Output the [x, y] coordinate of the center of the cell containing the given text.  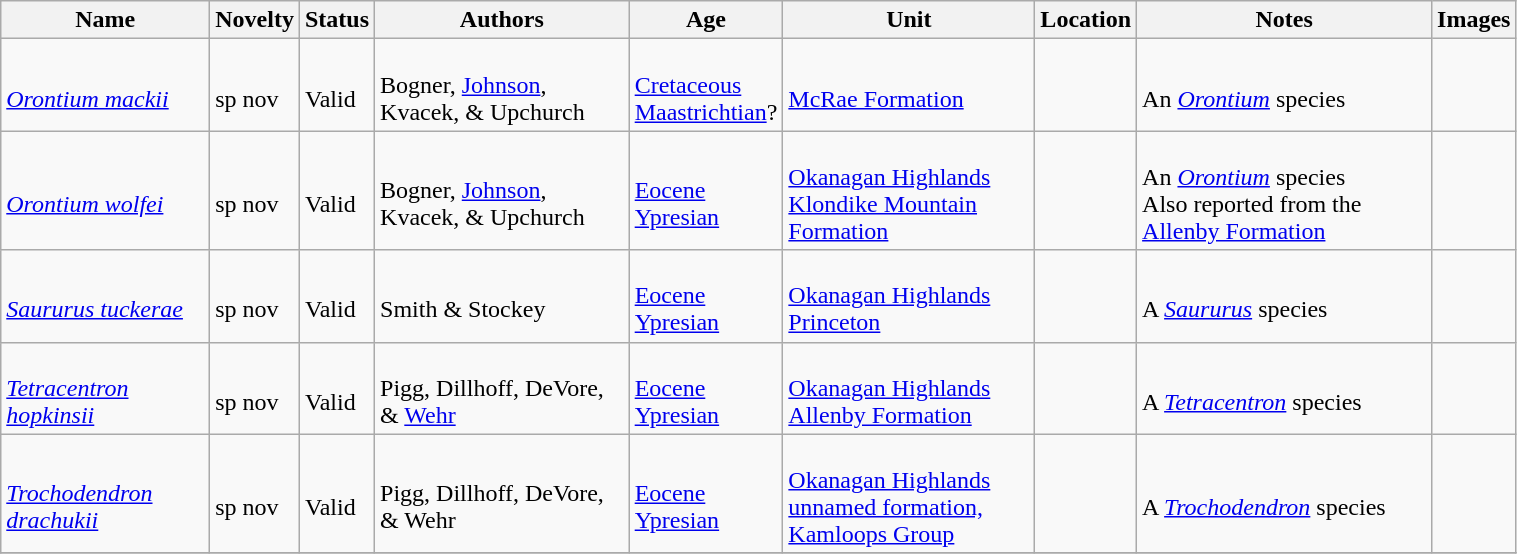
Images [1474, 20]
Orontium wolfei [106, 190]
Location [1086, 20]
McRae Formation [909, 85]
Trochodendron drachukii [106, 494]
Novelty [255, 20]
Okanagan HighlandsPrinceton [909, 296]
A Tetracentron species [1284, 388]
Smith & Stockey [502, 296]
Age [706, 20]
Name [106, 20]
An Orontium species [1284, 85]
CretaceousMaastrichtian? [706, 85]
Okanagan HighlandsAllenby Formation [909, 388]
Status [336, 20]
Authors [502, 20]
A Saururus species [1284, 296]
A Trochodendron species [1284, 494]
Tetracentron hopkinsii [106, 388]
Okanagan HighlandsKlondike Mountain Formation [909, 190]
An Orontium species Also reported from the Allenby Formation [1284, 190]
Saururus tuckerae [106, 296]
Unit [909, 20]
Notes [1284, 20]
Okanagan Highlandsunnamed formation, Kamloops Group [909, 494]
Orontium mackii [106, 85]
